From the cell containing the given text, extract its center point as (x, y) coordinate. 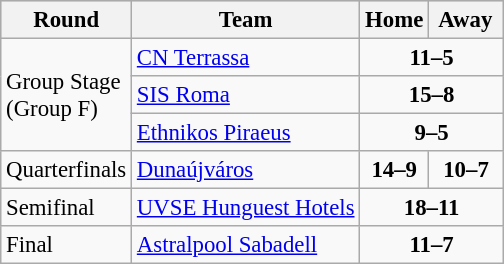
Ethnikos Piraeus (246, 133)
SIS Roma (246, 95)
Dunaújváros (246, 170)
Round (66, 20)
Home (394, 20)
14–9 (394, 170)
CN Terrassa (246, 58)
Away (466, 20)
9–5 (432, 133)
Team (246, 20)
11–7 (432, 245)
Group Stage(Group F) (66, 96)
Quarterfinals (66, 170)
Final (66, 245)
10–7 (466, 170)
11–5 (432, 58)
UVSE Hunguest Hotels (246, 208)
15–8 (432, 95)
Semifinal (66, 208)
Astralpool Sabadell (246, 245)
18–11 (432, 208)
